Determine the [x, y] coordinate at the center of the cell enclosing the given text.  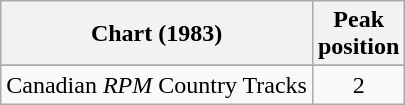
2 [358, 85]
Peakposition [358, 34]
Chart (1983) [157, 34]
Canadian RPM Country Tracks [157, 85]
